Identify which cell holds the provided text, then report its [x, y] central coordinate. 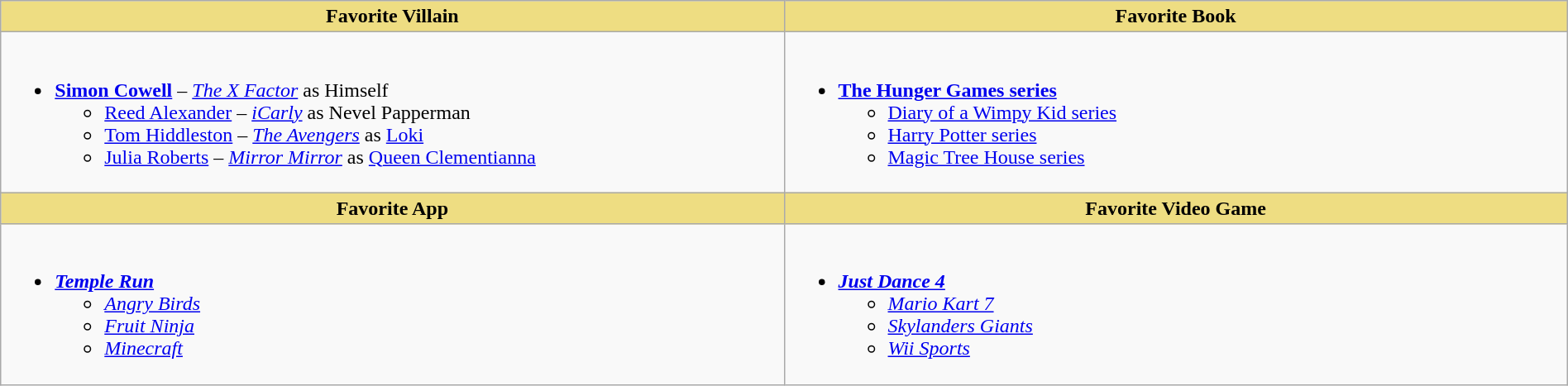
Favorite Video Game [1176, 208]
Favorite Villain [392, 17]
The Hunger Games seriesDiary of a Wimpy Kid seriesHarry Potter seriesMagic Tree House series [1176, 112]
Favorite App [392, 208]
Favorite Book [1176, 17]
Just Dance 4Mario Kart 7Skylanders GiantsWii Sports [1176, 304]
Temple RunAngry BirdsFruit NinjaMinecraft [392, 304]
